Return (x, y) of the center of cell containing provided text 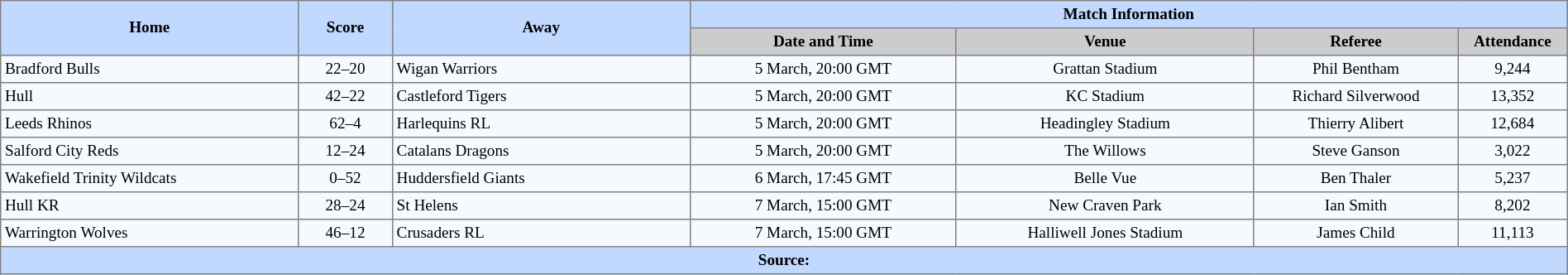
3,022 (1513, 151)
Date and Time (823, 41)
Hull (150, 96)
6 March, 17:45 GMT (823, 179)
8,202 (1513, 205)
Thierry Alibert (1355, 124)
KC Stadium (1105, 96)
Ian Smith (1355, 205)
Attendance (1513, 41)
Venue (1105, 41)
Wigan Warriors (541, 70)
Harlequins RL (541, 124)
Hull KR (150, 205)
Belle Vue (1105, 179)
The Willows (1105, 151)
Headingley Stadium (1105, 124)
42–22 (346, 96)
46–12 (346, 234)
Score (346, 28)
Richard Silverwood (1355, 96)
Halliwell Jones Stadium (1105, 234)
Salford City Reds (150, 151)
22–20 (346, 70)
New Craven Park (1105, 205)
Phil Bentham (1355, 70)
James Child (1355, 234)
12–24 (346, 151)
Home (150, 28)
St Helens (541, 205)
Source: (784, 260)
Grattan Stadium (1105, 70)
9,244 (1513, 70)
Ben Thaler (1355, 179)
13,352 (1513, 96)
Referee (1355, 41)
Castleford Tigers (541, 96)
Leeds Rhinos (150, 124)
Wakefield Trinity Wildcats (150, 179)
Match Information (1128, 15)
11,113 (1513, 234)
Away (541, 28)
5,237 (1513, 179)
Huddersfield Giants (541, 179)
62–4 (346, 124)
Warrington Wolves (150, 234)
Catalans Dragons (541, 151)
Crusaders RL (541, 234)
0–52 (346, 179)
12,684 (1513, 124)
Bradford Bulls (150, 70)
Steve Ganson (1355, 151)
28–24 (346, 205)
